Pinpoint the cell where the given text exists, returning its [x, y] midpoint coordinate. 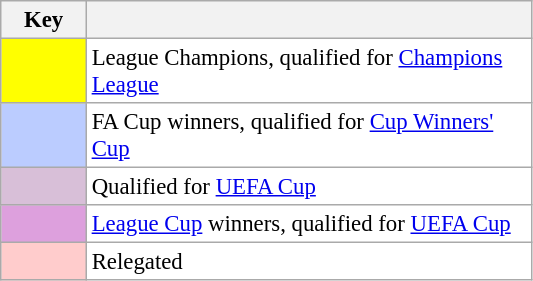
League Cup winners, qualified for UEFA Cup [309, 224]
Key [44, 20]
Relegated [309, 262]
League Champions, qualified for Champions League [309, 72]
Qualified for UEFA Cup [309, 187]
FA Cup winners, qualified for Cup Winners' Cup [309, 136]
